Identify which cell holds the provided text, then report its (x, y) central coordinate. 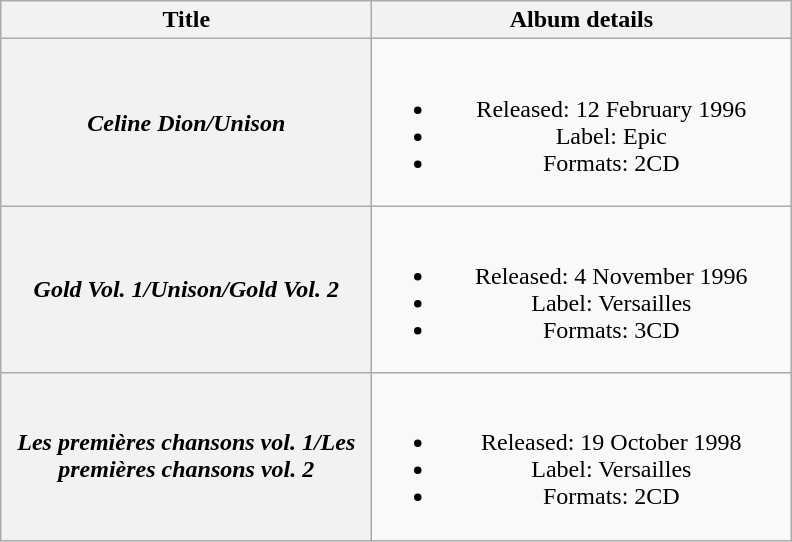
Celine Dion/Unison (186, 122)
Released: 12 February 1996Label: EpicFormats: 2CD (582, 122)
Les premières chansons vol. 1/Les premières chansons vol. 2 (186, 456)
Album details (582, 20)
Released: 19 October 1998Label: VersaillesFormats: 2CD (582, 456)
Title (186, 20)
Released: 4 November 1996Label: VersaillesFormats: 3CD (582, 290)
Gold Vol. 1/Unison/Gold Vol. 2 (186, 290)
